Provide the [X, Y] coordinate of the cell's center where the given text is located.  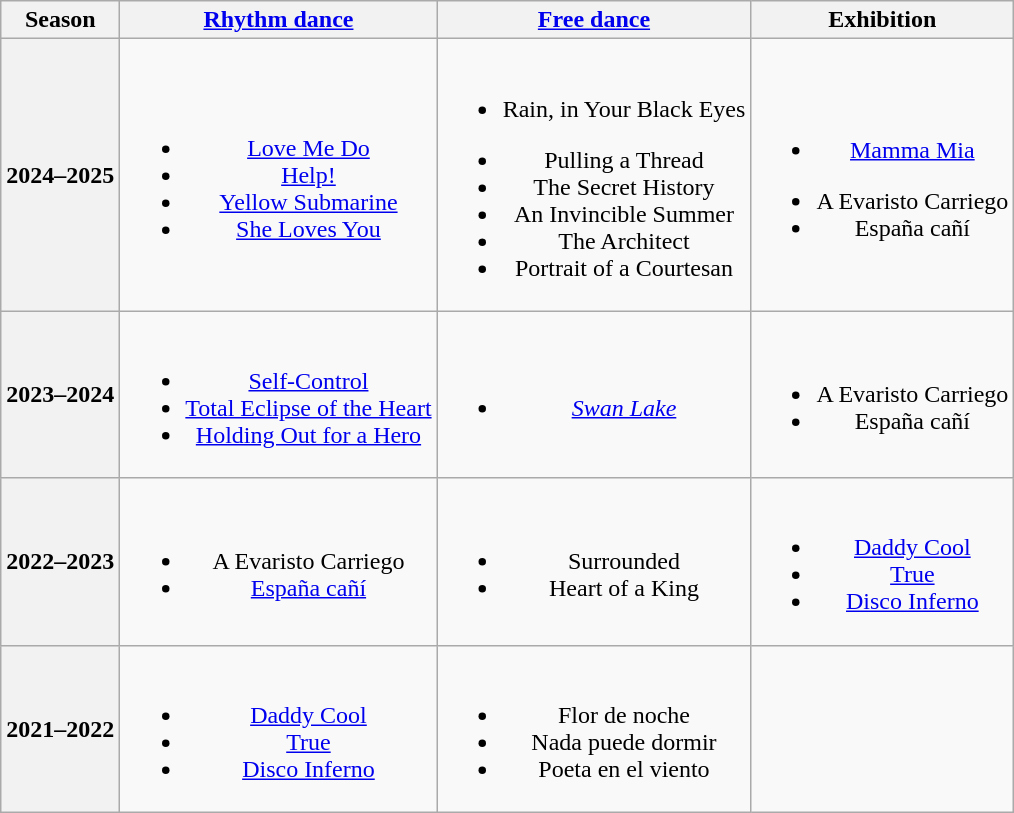
2024–2025 [60, 175]
Mamma Mia A Evaristo Carriego España cañí [882, 175]
Season [60, 20]
Self-Control Total Eclipse of the HeartHolding Out for a Hero [278, 394]
2023–2024 [60, 394]
Flor de nocheNada puede dormirPoeta en el viento [594, 728]
2021–2022 [60, 728]
Love Me DoHelp!Yellow SubmarineShe Loves You [278, 175]
Rain, in Your Black Eyes Pulling a ThreadThe Secret HistoryAn Invincible SummerThe ArchitectPortrait of a Courtesan [594, 175]
Exhibition [882, 20]
Free dance [594, 20]
2022–2023 [60, 562]
Swan Lake [594, 394]
Rhythm dance [278, 20]
SurroundedHeart of a King [594, 562]
